Return the [x, y] coordinate for the center point of the cell that contains the specified text.  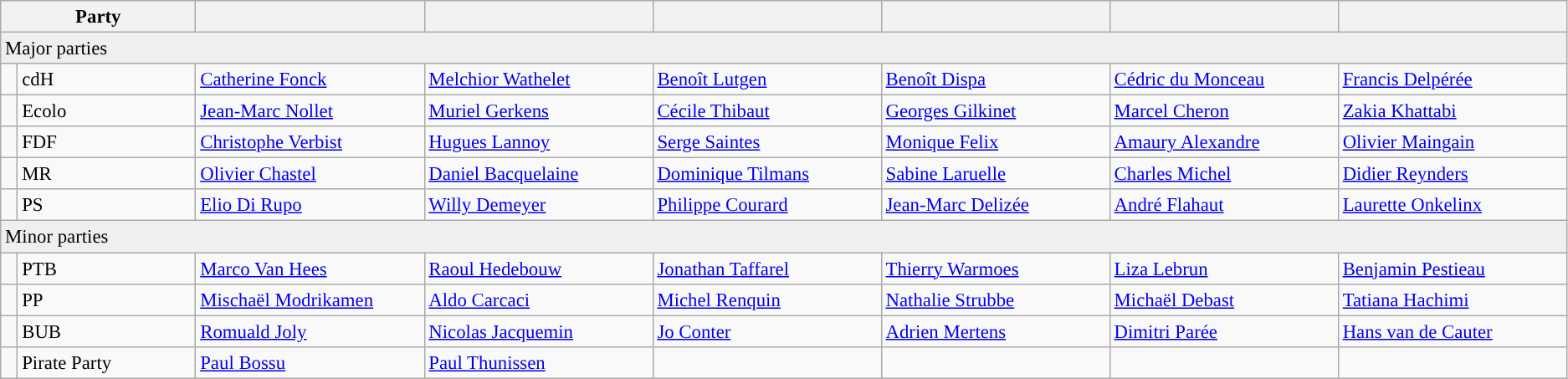
Major parties [784, 49]
Philippe Courard [766, 205]
Melchior Wathelet [539, 79]
Zakia Khattabi [1453, 111]
Dimitri Parée [1223, 331]
Pirate Party [107, 362]
Cécile Thibaut [766, 111]
Serge Saintes [766, 142]
FDF [107, 142]
Jonathan Taffarel [766, 269]
Thierry Warmoes [996, 269]
Hans van de Cauter [1453, 331]
MR [107, 174]
Laurette Onkelinx [1453, 205]
Mischaël Modrikamen [310, 300]
Amaury Alexandre [1223, 142]
cdH [107, 79]
PS [107, 205]
Raoul Hedebouw [539, 269]
Dominique Tilmans [766, 174]
Paul Thunissen [539, 362]
Olivier Maingain [1453, 142]
PP [107, 300]
PTB [107, 269]
Nathalie Strubbe [996, 300]
Georges Gilkinet [996, 111]
Olivier Chastel [310, 174]
Benjamin Pestieau [1453, 269]
Willy Demeyer [539, 205]
André Flahaut [1223, 205]
Michel Renquin [766, 300]
Romuald Joly [310, 331]
Charles Michel [1223, 174]
Monique Felix [996, 142]
Sabine Laruelle [996, 174]
Nicolas Jacquemin [539, 331]
Muriel Gerkens [539, 111]
Christophe Verbist [310, 142]
Ecolo [107, 111]
Party [99, 17]
BUB [107, 331]
Marcel Cheron [1223, 111]
Elio Di Rupo [310, 205]
Liza Lebrun [1223, 269]
Minor parties [784, 237]
Paul Bossu [310, 362]
Cédric du Monceau [1223, 79]
Jo Conter [766, 331]
Benoît Lutgen [766, 79]
Aldo Carcaci [539, 300]
Catherine Fonck [310, 79]
Adrien Mertens [996, 331]
Michaël Debast [1223, 300]
Hugues Lannoy [539, 142]
Didier Reynders [1453, 174]
Tatiana Hachimi [1453, 300]
Marco Van Hees [310, 269]
Daniel Bacquelaine [539, 174]
Jean-Marc Nollet [310, 111]
Jean-Marc Delizée [996, 205]
Benoît Dispa [996, 79]
Francis Delpérée [1453, 79]
